Provide the [X, Y] coordinate of the cell's center where the given text is located.  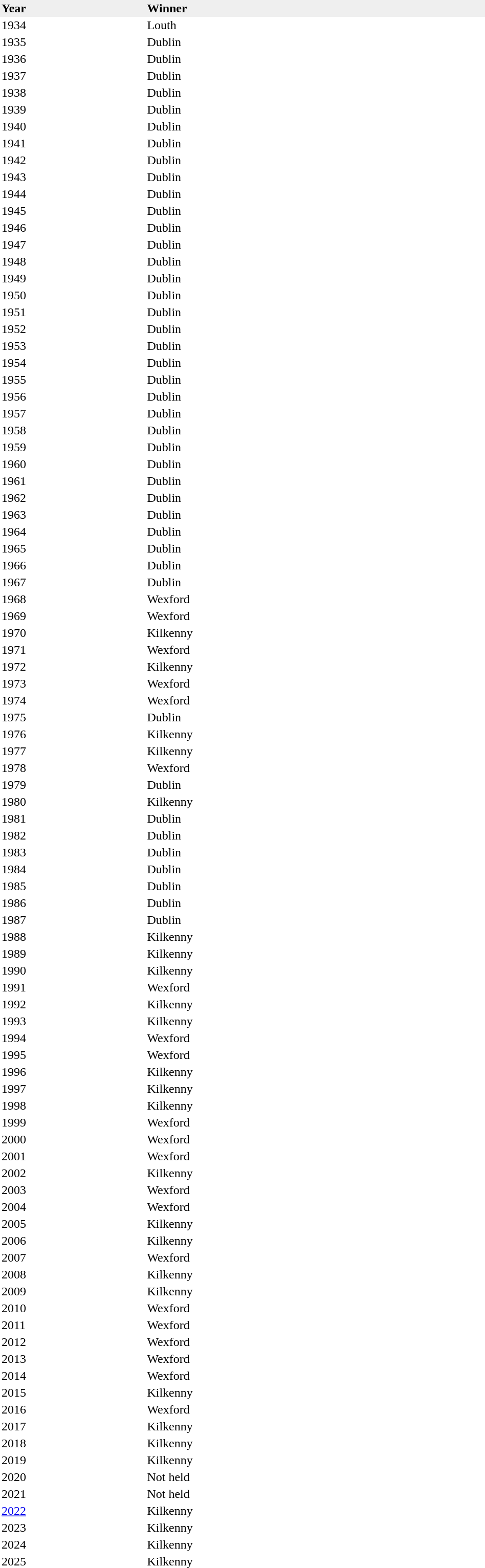
1996 [73, 1072]
1934 [73, 26]
1956 [73, 397]
Year [73, 8]
1979 [73, 785]
1947 [73, 245]
1954 [73, 363]
1959 [73, 447]
1983 [73, 852]
1990 [73, 971]
1973 [73, 683]
1944 [73, 194]
2015 [73, 1393]
2019 [73, 1460]
1988 [73, 937]
1997 [73, 1089]
1941 [73, 143]
1982 [73, 836]
1995 [73, 1055]
1942 [73, 161]
2006 [73, 1241]
2007 [73, 1257]
2014 [73, 1376]
1998 [73, 1106]
1963 [73, 515]
1970 [73, 633]
2020 [73, 1477]
1960 [73, 465]
1993 [73, 1021]
1946 [73, 228]
1972 [73, 667]
1969 [73, 616]
1994 [73, 1039]
1950 [73, 296]
2001 [73, 1156]
2013 [73, 1359]
2005 [73, 1224]
1991 [73, 987]
1999 [73, 1122]
1937 [73, 76]
2017 [73, 1426]
1943 [73, 177]
2023 [73, 1528]
2021 [73, 1494]
2003 [73, 1190]
2022 [73, 1511]
1951 [73, 312]
1965 [73, 548]
1966 [73, 566]
1955 [73, 380]
1939 [73, 109]
1945 [73, 211]
1952 [73, 329]
1936 [73, 59]
1958 [73, 431]
1971 [73, 650]
2009 [73, 1291]
Louth [315, 26]
2024 [73, 1545]
1974 [73, 701]
1976 [73, 735]
1962 [73, 498]
1985 [73, 886]
1938 [73, 93]
2000 [73, 1140]
1981 [73, 819]
1940 [73, 127]
1986 [73, 903]
1953 [73, 346]
1967 [73, 582]
2002 [73, 1174]
2011 [73, 1325]
1948 [73, 262]
2004 [73, 1207]
1968 [73, 600]
1987 [73, 920]
1978 [73, 768]
1961 [73, 481]
Winner [315, 8]
1964 [73, 532]
2018 [73, 1444]
1989 [73, 954]
2008 [73, 1275]
2012 [73, 1342]
1935 [73, 42]
1984 [73, 870]
2016 [73, 1410]
1957 [73, 413]
1977 [73, 751]
1980 [73, 802]
1975 [73, 717]
1949 [73, 278]
1992 [73, 1005]
2010 [73, 1309]
